Extract the (x, y) coordinate from the center of the cell holding the provided text.  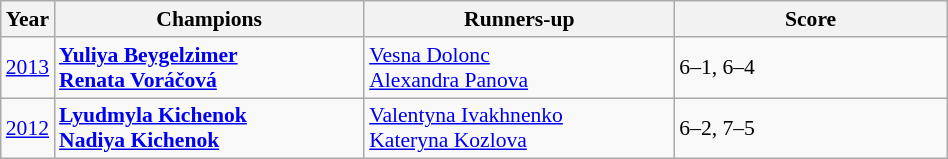
2013 (28, 68)
Valentyna Ivakhnenko Kateryna Kozlova (519, 128)
Runners-up (519, 19)
Lyudmyla Kichenok Nadiya Kichenok (209, 128)
Vesna Dolonc Alexandra Panova (519, 68)
6–1, 6–4 (810, 68)
Yuliya Beygelzimer Renata Voráčová (209, 68)
2012 (28, 128)
Score (810, 19)
Year (28, 19)
6–2, 7–5 (810, 128)
Champions (209, 19)
